Locate the cell with the specified text and output its [X, Y] center coordinate. 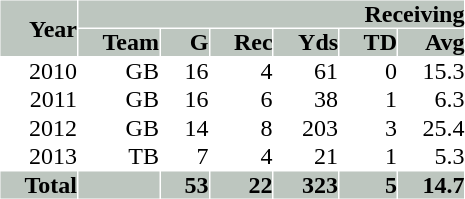
Year [38, 28]
Rec [242, 42]
2012 [38, 128]
14.7 [431, 186]
21 [306, 156]
6 [242, 100]
2011 [38, 100]
22 [242, 186]
2010 [38, 72]
15.3 [431, 72]
Avg [431, 42]
Receiving [271, 14]
Yds [306, 42]
Team [118, 42]
6.3 [431, 100]
TB [118, 156]
7 [184, 156]
25.4 [431, 128]
38 [306, 100]
8 [242, 128]
Total [38, 186]
2013 [38, 156]
TD [368, 42]
14 [184, 128]
3 [368, 128]
61 [306, 72]
5 [368, 186]
0 [368, 72]
G [184, 42]
203 [306, 128]
323 [306, 186]
5.3 [431, 156]
53 [184, 186]
